Identify which cell holds the provided text, then report its [x, y] central coordinate. 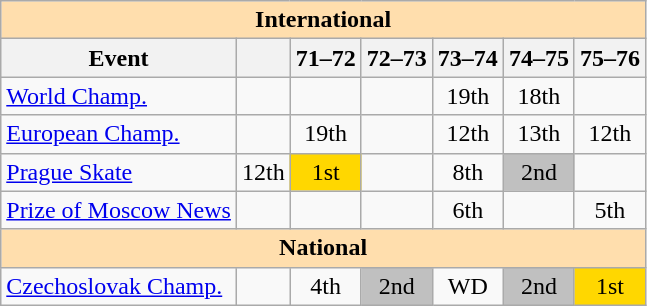
European Champ. [119, 134]
74–75 [538, 58]
National [324, 248]
Prize of Moscow News [119, 210]
6th [468, 210]
International [324, 20]
73–74 [468, 58]
5th [610, 210]
Czechoslovak Champ. [119, 286]
8th [468, 172]
18th [538, 96]
71–72 [326, 58]
Prague Skate [119, 172]
4th [326, 286]
13th [538, 134]
Event [119, 58]
75–76 [610, 58]
72–73 [396, 58]
World Champ. [119, 96]
WD [468, 286]
